For the text-containing cell, return its midpoint in (X, Y) coordinate format. 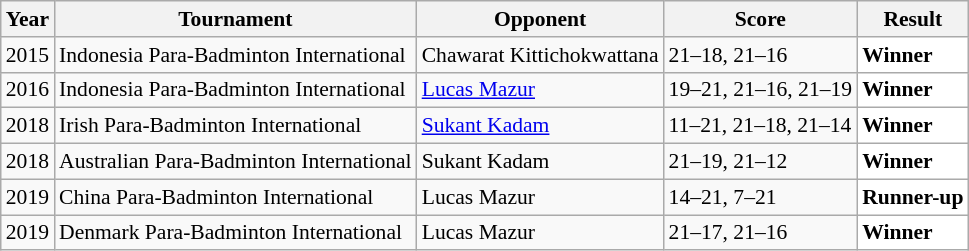
Tournament (236, 19)
11–21, 21–18, 21–14 (761, 126)
19–21, 21–16, 21–19 (761, 90)
Opponent (540, 19)
21–19, 21–12 (761, 162)
Year (28, 19)
China Para-Badminton International (236, 197)
Irish Para-Badminton International (236, 126)
21–17, 21–16 (761, 233)
Runner-up (912, 197)
Denmark Para-Badminton International (236, 233)
Australian Para-Badminton International (236, 162)
2016 (28, 90)
14–21, 7–21 (761, 197)
Result (912, 19)
Score (761, 19)
21–18, 21–16 (761, 55)
2015 (28, 55)
Chawarat Kittichokwattana (540, 55)
